Return [X, Y] of the center of cell containing provided text 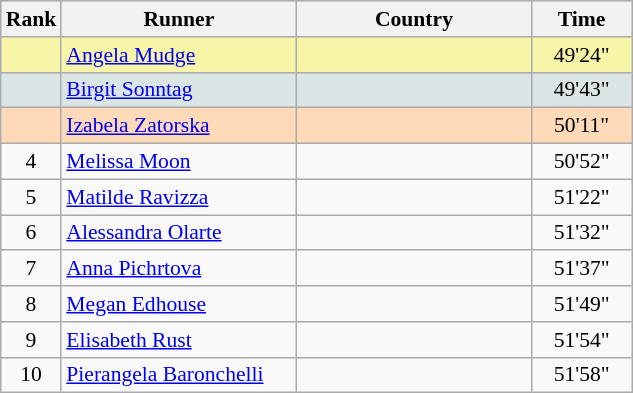
Elisabeth Rust [178, 340]
Melissa Moon [178, 162]
Anna Pichrtova [178, 269]
5 [32, 197]
50'52" [582, 162]
7 [32, 269]
9 [32, 340]
Runner [178, 19]
Country [414, 19]
4 [32, 162]
Birgit Sonntag [178, 90]
Izabela Zatorska [178, 126]
10 [32, 375]
51'54" [582, 340]
51'49" [582, 304]
8 [32, 304]
Megan Edhouse [178, 304]
Pierangela Baronchelli [178, 375]
Angela Mudge [178, 55]
49'24" [582, 55]
51'22" [582, 197]
50'11" [582, 126]
49'43" [582, 90]
Matilde Ravizza [178, 197]
Time [582, 19]
6 [32, 233]
Rank [32, 19]
51'58" [582, 375]
51'32" [582, 233]
Alessandra Olarte [178, 233]
51'37" [582, 269]
